Capture the cell that displays the provided text and extract its (X, Y) central coordinate. 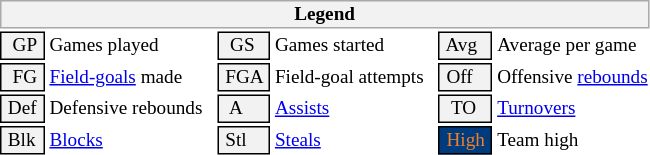
GP (22, 46)
Defensive rebounds (131, 108)
Steals (354, 140)
High (466, 140)
TO (466, 108)
Average per game (573, 46)
Stl (244, 140)
FG (22, 77)
FGA (244, 77)
Offensive rebounds (573, 77)
Turnovers (573, 108)
Blk (22, 140)
Off (466, 77)
Field-goal attempts (354, 77)
Legend (324, 14)
Games started (354, 46)
Team high (573, 140)
Assists (354, 108)
GS (244, 46)
Def (22, 108)
Avg (466, 46)
Blocks (131, 140)
Games played (131, 46)
A (244, 108)
Field-goals made (131, 77)
